Detect which cell encompasses the target text, then output its [x, y] center coordinate. 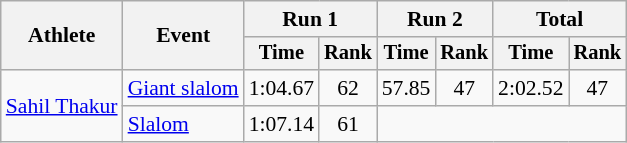
Run 1 [310, 19]
2:02.52 [530, 88]
62 [348, 88]
57.85 [406, 88]
1:04.67 [282, 88]
Run 2 [435, 19]
Sahil Thakur [62, 106]
Event [184, 36]
Total [560, 19]
61 [348, 124]
1:07.14 [282, 124]
Athlete [62, 36]
Slalom [184, 124]
Giant slalom [184, 88]
